Return (X, Y) of the center of cell containing provided text 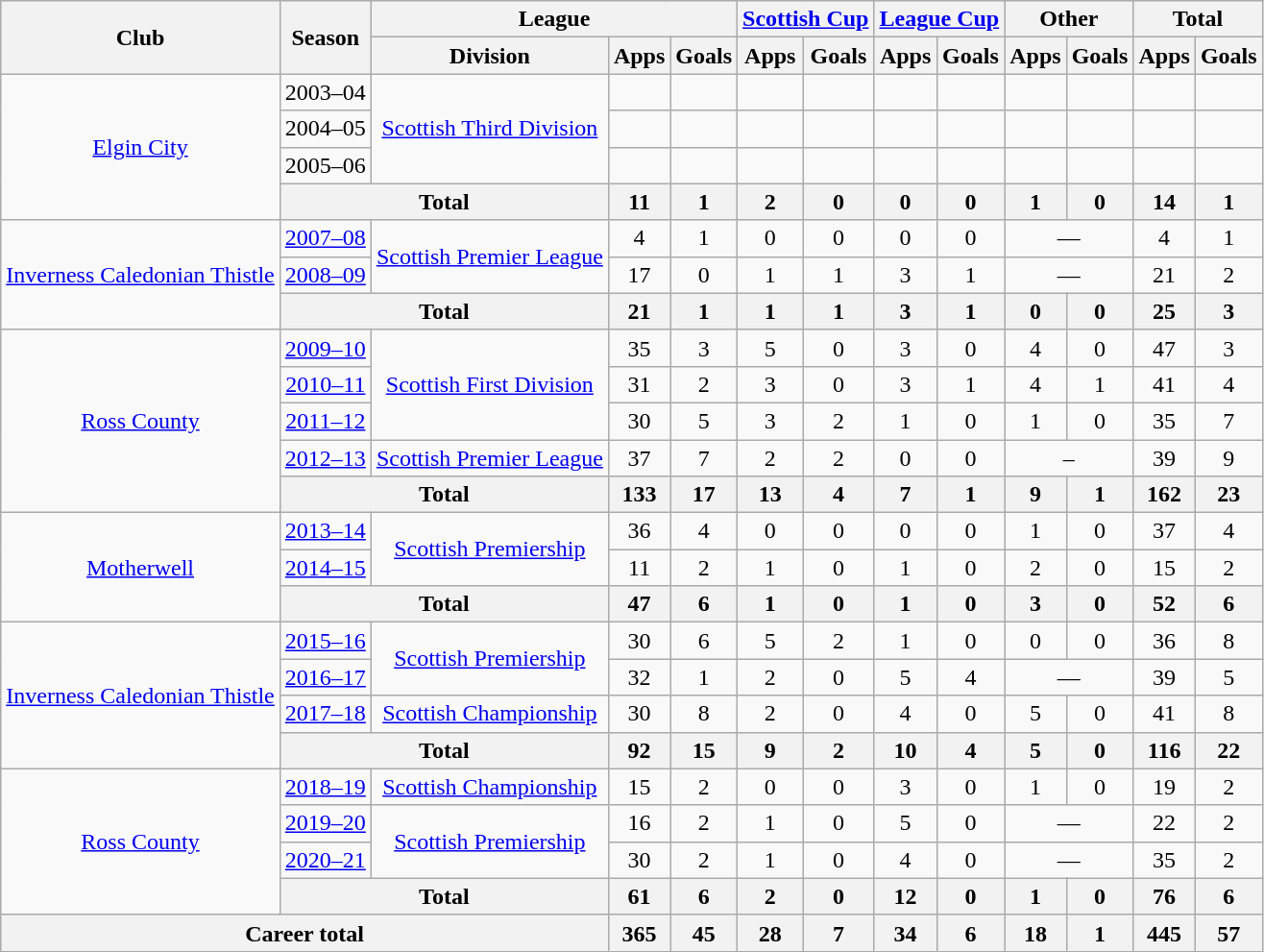
28 (770, 933)
18 (1035, 933)
2017–18 (325, 714)
61 (639, 896)
Scottish First Division (490, 384)
2003–04 (325, 92)
116 (1164, 750)
52 (1164, 604)
Career total (305, 933)
Season (325, 37)
133 (639, 495)
Elgin City (140, 147)
13 (770, 495)
445 (1164, 933)
Scottish Cup (806, 19)
Club (140, 37)
2013–14 (325, 531)
32 (639, 677)
2004–05 (325, 129)
2010–11 (325, 384)
Scottish Third Division (490, 129)
92 (639, 750)
19 (1164, 787)
Motherwell (140, 568)
League (553, 19)
2016–17 (325, 677)
2014–15 (325, 568)
12 (905, 896)
Other (1069, 19)
2009–10 (325, 348)
162 (1164, 495)
2018–19 (325, 787)
16 (639, 823)
14 (1164, 202)
Division (490, 56)
2020–21 (325, 860)
2008–09 (325, 275)
34 (905, 933)
57 (1228, 933)
23 (1228, 495)
– (1069, 458)
31 (639, 384)
2012–13 (325, 458)
2011–12 (325, 421)
10 (905, 750)
2005–06 (325, 165)
365 (639, 933)
45 (704, 933)
2019–20 (325, 823)
76 (1164, 896)
25 (1164, 311)
League Cup (939, 19)
2015–16 (325, 641)
2007–08 (325, 238)
